Pinpoint the cell where the given text exists, returning its (X, Y) midpoint coordinate. 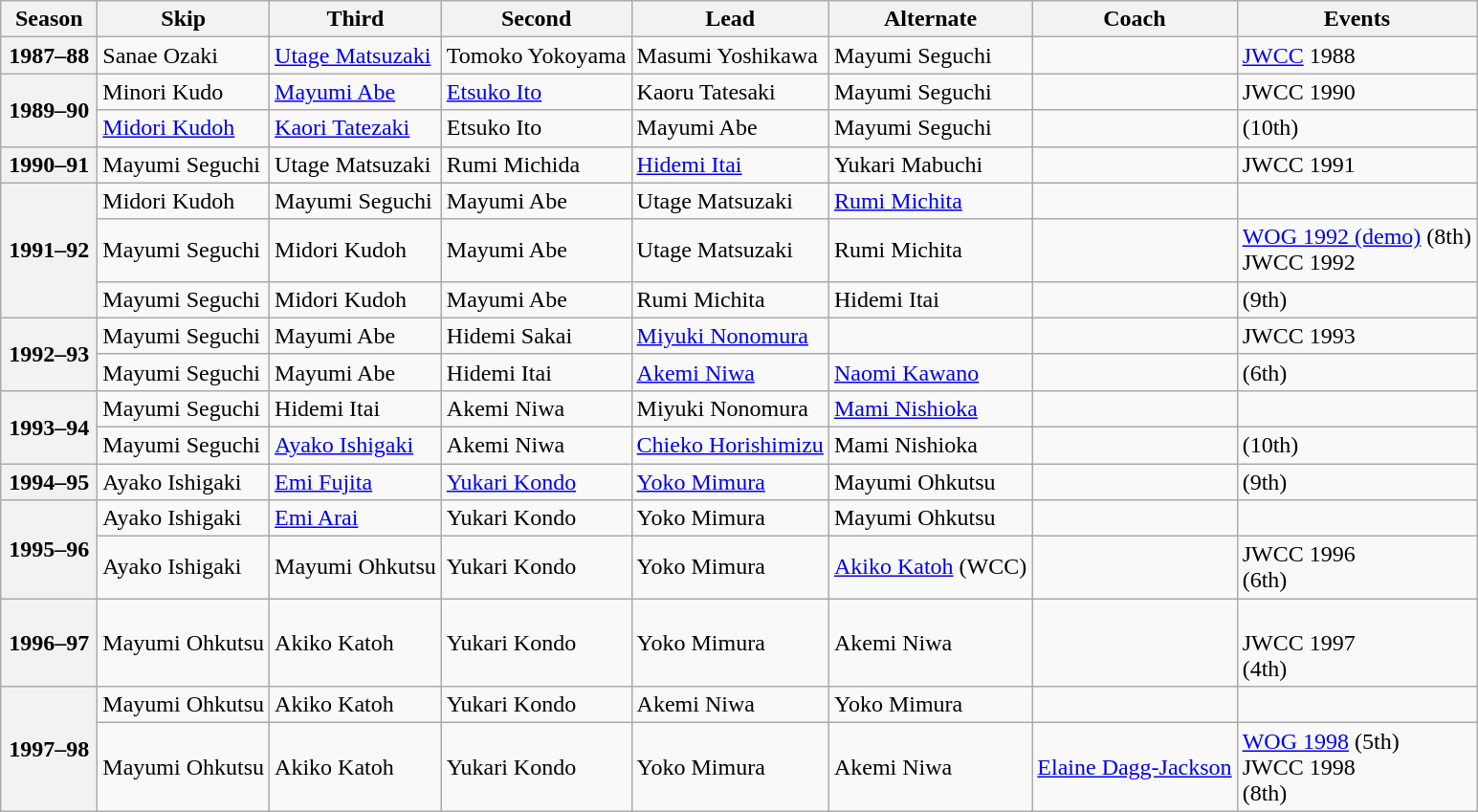
1987–88 (50, 55)
JWCC 1997 (4th) (1357, 643)
Kaoru Tatesaki (730, 92)
1997–98 (50, 749)
JWCC 1988 (1357, 55)
Minori Kudo (184, 92)
(6th) (1357, 372)
Yukari Mabuchi (930, 165)
Emi Arai (356, 518)
Elaine Dagg-Jackson (1135, 767)
Lead (730, 19)
1993–94 (50, 427)
1989–90 (50, 110)
1990–91 (50, 165)
Rumi Michida (536, 165)
Masumi Yoshikawa (730, 55)
Sanae Ozaki (184, 55)
Second (536, 19)
WOG 1992 (demo) (8th)JWCC 1992 (1357, 251)
Naomi Kawano (930, 372)
Alternate (930, 19)
Third (356, 19)
Kaori Tatezaki (356, 128)
1996–97 (50, 643)
JWCC 1990 (1357, 92)
JWCC 1993 (1357, 336)
Season (50, 19)
Tomoko Yokoyama (536, 55)
Akiko Katoh (WCC) (930, 568)
1991–92 (50, 251)
Events (1357, 19)
Skip (184, 19)
Emi Fujita (356, 481)
Coach (1135, 19)
JWCC 1996 (6th) (1357, 568)
1994–95 (50, 481)
1992–93 (50, 354)
WOG 1998 (5th)JWCC 1998 (8th) (1357, 767)
Chieko Horishimizu (730, 445)
JWCC 1991 (1357, 165)
1995–96 (50, 549)
Hidemi Sakai (536, 336)
